Determine the (x, y) coordinate at the center of the cell enclosing the given text.  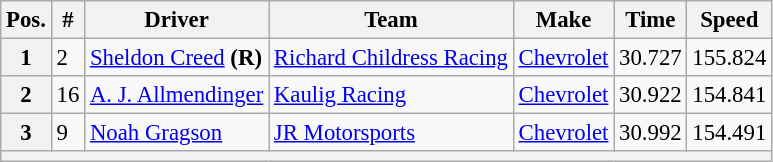
Driver (177, 20)
# (68, 20)
9 (68, 133)
30.727 (650, 58)
3 (26, 133)
Richard Childress Racing (392, 58)
Time (650, 20)
Kaulig Racing (392, 95)
154.491 (730, 133)
16 (68, 95)
Make (563, 20)
Sheldon Creed (R) (177, 58)
154.841 (730, 95)
Noah Gragson (177, 133)
1 (26, 58)
Speed (730, 20)
155.824 (730, 58)
Pos. (26, 20)
JR Motorsports (392, 133)
A. J. Allmendinger (177, 95)
30.992 (650, 133)
30.922 (650, 95)
Team (392, 20)
